Capture the cell that displays the provided text and extract its [x, y] central coordinate. 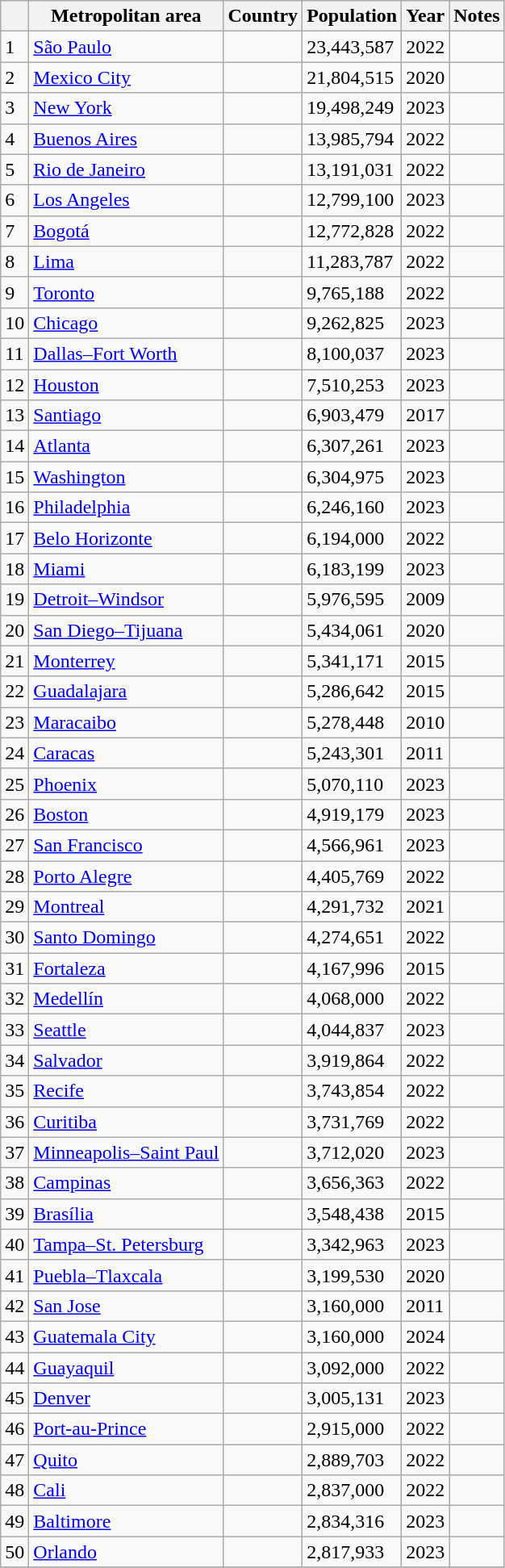
3 [15, 108]
3,092,000 [352, 1368]
15 [15, 477]
Population [352, 16]
Puebla–Tlaxcala [126, 1275]
50 [15, 1552]
7 [15, 231]
Phoenix [126, 784]
5,286,642 [352, 692]
1 [15, 47]
2017 [426, 416]
48 [15, 1491]
36 [15, 1122]
3,199,530 [352, 1275]
Porto Alegre [126, 876]
26 [15, 814]
Salvador [126, 1060]
Montreal [126, 907]
18 [15, 569]
Atlanta [126, 446]
29 [15, 907]
Santiago [126, 416]
9,262,825 [352, 323]
20 [15, 630]
44 [15, 1368]
3,005,131 [352, 1399]
2024 [426, 1336]
4,167,996 [352, 968]
17 [15, 538]
São Paulo [126, 47]
4,919,179 [352, 814]
13,191,031 [352, 169]
Philadelphia [126, 508]
Houston [126, 385]
3,656,363 [352, 1183]
45 [15, 1399]
30 [15, 938]
4,566,961 [352, 845]
9 [15, 292]
Fortaleza [126, 968]
Country [263, 16]
35 [15, 1091]
2,915,000 [352, 1429]
34 [15, 1060]
2 [15, 77]
7,510,253 [352, 385]
6,304,975 [352, 477]
2,837,000 [352, 1491]
Campinas [126, 1183]
2021 [426, 907]
21 [15, 661]
5,070,110 [352, 784]
5 [15, 169]
2,889,703 [352, 1460]
Toronto [126, 292]
6,183,199 [352, 569]
24 [15, 753]
Medellín [126, 999]
27 [15, 845]
14 [15, 446]
Minneapolis–Saint Paul [126, 1152]
Denver [126, 1399]
5,243,301 [352, 753]
3,548,438 [352, 1214]
Orlando [126, 1552]
19,498,249 [352, 108]
49 [15, 1521]
2009 [426, 600]
4,068,000 [352, 999]
6,246,160 [352, 508]
Washington [126, 477]
2,817,933 [352, 1552]
2,834,316 [352, 1521]
Year [426, 16]
5,434,061 [352, 630]
New York [126, 108]
Baltimore [126, 1521]
13 [15, 416]
3,342,963 [352, 1244]
12 [15, 385]
33 [15, 1030]
9,765,188 [352, 292]
Tampa–St. Petersburg [126, 1244]
Guadalajara [126, 692]
Metropolitan area [126, 16]
Maracaibo [126, 722]
Boston [126, 814]
23,443,587 [352, 47]
Bogotá [126, 231]
3,731,769 [352, 1122]
32 [15, 999]
Los Angeles [126, 200]
39 [15, 1214]
Guayaquil [126, 1368]
23 [15, 722]
6 [15, 200]
19 [15, 600]
6,307,261 [352, 446]
San Francisco [126, 845]
Monterrey [126, 661]
28 [15, 876]
31 [15, 968]
Cali [126, 1491]
3,743,854 [352, 1091]
Belo Horizonte [126, 538]
Caracas [126, 753]
Detroit–Windsor [126, 600]
3,712,020 [352, 1152]
22 [15, 692]
Brasília [126, 1214]
13,985,794 [352, 139]
Recife [126, 1091]
Seattle [126, 1030]
Port-au-Prince [126, 1429]
37 [15, 1152]
47 [15, 1460]
8,100,037 [352, 353]
Guatemala City [126, 1336]
12,772,828 [352, 231]
Quito [126, 1460]
4 [15, 139]
5,976,595 [352, 600]
8 [15, 261]
25 [15, 784]
11,283,787 [352, 261]
4,044,837 [352, 1030]
3,919,864 [352, 1060]
4,405,769 [352, 876]
10 [15, 323]
40 [15, 1244]
6,903,479 [352, 416]
42 [15, 1306]
Santo Domingo [126, 938]
Mexico City [126, 77]
12,799,100 [352, 200]
21,804,515 [352, 77]
5,278,448 [352, 722]
16 [15, 508]
Chicago [126, 323]
San Jose [126, 1306]
41 [15, 1275]
46 [15, 1429]
2010 [426, 722]
11 [15, 353]
Miami [126, 569]
Buenos Aires [126, 139]
Dallas–Fort Worth [126, 353]
Curitiba [126, 1122]
6,194,000 [352, 538]
Lima [126, 261]
43 [15, 1336]
5,341,171 [352, 661]
Notes [477, 16]
4,274,651 [352, 938]
4,291,732 [352, 907]
San Diego–Tijuana [126, 630]
Rio de Janeiro [126, 169]
38 [15, 1183]
